Return (x, y) of the center of cell containing provided text 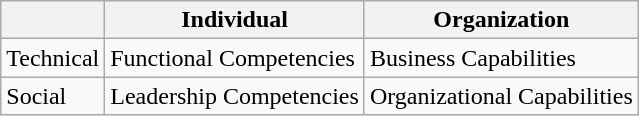
Organization (501, 20)
Individual (235, 20)
Technical (53, 58)
Leadership Competencies (235, 96)
Functional Competencies (235, 58)
Social (53, 96)
Business Capabilities (501, 58)
Organizational Capabilities (501, 96)
